Return the [x, y] coordinate for the center point of the cell that contains the specified text.  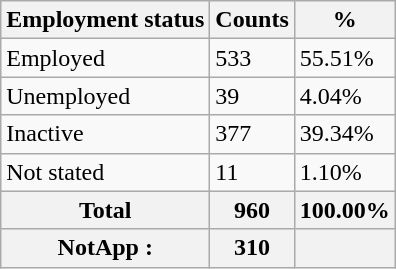
Not stated [106, 172]
39 [252, 96]
Employed [106, 58]
11 [252, 172]
100.00% [344, 210]
Total [106, 210]
960 [252, 210]
Counts [252, 20]
533 [252, 58]
Employment status [106, 20]
1.10% [344, 172]
310 [252, 248]
4.04% [344, 96]
% [344, 20]
55.51% [344, 58]
377 [252, 134]
NotApp : [106, 248]
39.34% [344, 134]
Inactive [106, 134]
Unemployed [106, 96]
